For the text-containing cell, return its midpoint in (x, y) coordinate format. 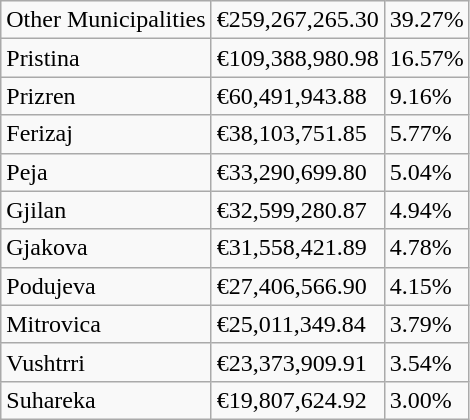
€32,599,280.87 (298, 210)
Vushtrri (106, 362)
€60,491,943.88 (298, 96)
3.79% (426, 324)
3.00% (426, 400)
4.94% (426, 210)
39.27% (426, 20)
9.16% (426, 96)
€259,267,265.30 (298, 20)
5.77% (426, 134)
€23,373,909.91 (298, 362)
Gjakova (106, 248)
€25,011,349.84 (298, 324)
Gjilan (106, 210)
Other Municipalities (106, 20)
€109,388,980.98 (298, 58)
16.57% (426, 58)
3.54% (426, 362)
Peja (106, 172)
Suhareka (106, 400)
Pristina (106, 58)
5.04% (426, 172)
Podujeva (106, 286)
4.15% (426, 286)
€27,406,566.90 (298, 286)
€19,807,624.92 (298, 400)
€31,558,421.89 (298, 248)
Ferizaj (106, 134)
4.78% (426, 248)
Mitrovica (106, 324)
€38,103,751.85 (298, 134)
Prizren (106, 96)
€33,290,699.80 (298, 172)
